Capture the cell that displays the provided text and extract its (X, Y) central coordinate. 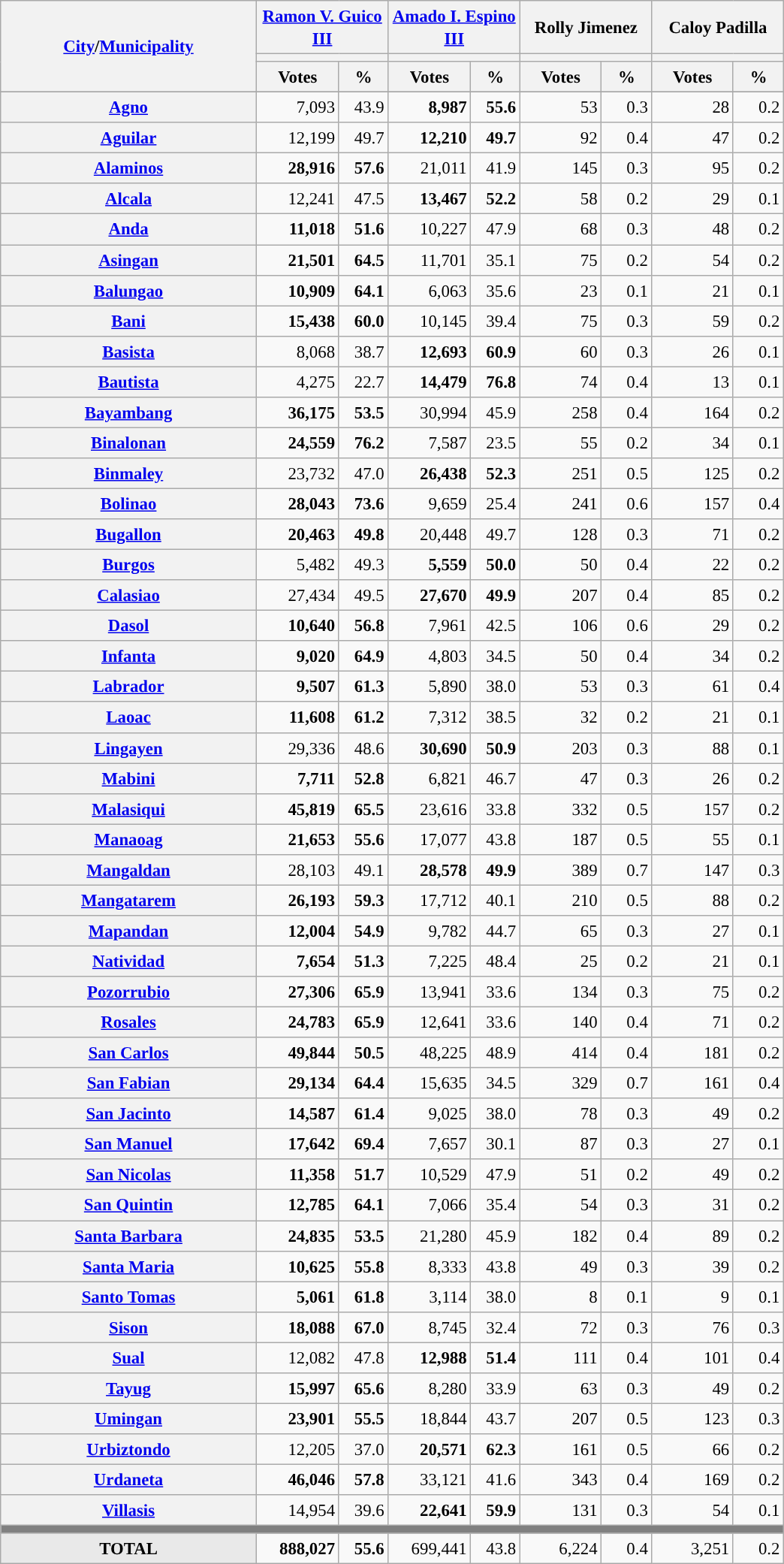
14,587 (297, 1113)
48.9 (496, 1053)
Alcala (129, 198)
50.5 (363, 1053)
6,224 (561, 1549)
8,745 (430, 1327)
9 (692, 1297)
45,819 (297, 808)
7,312 (430, 718)
123 (692, 1418)
67.0 (363, 1327)
12,205 (297, 1450)
Santa Barbara (129, 1236)
Bugallon (129, 535)
33.9 (496, 1388)
329 (561, 1083)
36,175 (297, 413)
Bayambang (129, 413)
7,066 (430, 1205)
39.4 (496, 322)
128 (561, 535)
Agno (129, 108)
332 (561, 808)
Urdaneta (129, 1480)
22 (692, 565)
39 (692, 1267)
65 (561, 931)
258 (561, 413)
49.8 (363, 535)
35.4 (496, 1205)
7,654 (297, 962)
27,434 (297, 595)
131 (561, 1510)
7,961 (430, 627)
58 (561, 198)
20,463 (297, 535)
30.1 (496, 1145)
10,529 (430, 1175)
12,988 (430, 1358)
52.8 (363, 778)
47.0 (363, 473)
4,803 (430, 657)
10,227 (430, 230)
48.4 (496, 962)
62.3 (496, 1450)
Amado I. Espino III (454, 27)
89 (692, 1236)
Bolinao (129, 503)
64.4 (363, 1083)
78 (561, 1113)
Anda (129, 230)
Laoac (129, 718)
3,114 (430, 1297)
61.3 (363, 687)
Natividad (129, 962)
7,093 (297, 108)
30,994 (430, 413)
57.8 (363, 1480)
26,438 (430, 473)
Infanta (129, 657)
61 (692, 687)
Alaminos (129, 168)
140 (561, 1023)
47.5 (363, 198)
85 (692, 595)
147 (692, 870)
32 (561, 718)
11,608 (297, 718)
187 (561, 840)
30,690 (430, 748)
Balungao (129, 290)
23,901 (297, 1418)
46.7 (496, 778)
8 (561, 1297)
Santo Tomas (129, 1297)
76 (692, 1327)
61.8 (363, 1297)
61.2 (363, 718)
Rolly Jimenez (586, 27)
10,909 (297, 290)
56.8 (363, 627)
37.0 (363, 1450)
38.7 (363, 352)
63 (561, 1388)
12,210 (430, 138)
134 (561, 992)
414 (561, 1053)
20,571 (430, 1450)
Malasiqui (129, 808)
69.4 (363, 1145)
Mapandan (129, 931)
49,844 (297, 1053)
41.6 (496, 1480)
241 (561, 503)
Burgos (129, 565)
Bautista (129, 382)
31 (692, 1205)
8,333 (430, 1267)
San Carlos (129, 1053)
60.9 (496, 352)
Lingayen (129, 748)
203 (561, 748)
Basista (129, 352)
33,121 (430, 1480)
24,783 (297, 1023)
32.4 (496, 1327)
47.8 (363, 1358)
29,134 (297, 1083)
4,275 (297, 382)
33.8 (496, 808)
11,358 (297, 1175)
17,077 (430, 840)
22,641 (430, 1510)
21,653 (297, 840)
9,020 (297, 657)
Calasiao (129, 595)
66 (692, 1450)
28,043 (297, 503)
87 (561, 1145)
389 (561, 870)
41.9 (496, 168)
343 (561, 1480)
23,732 (297, 473)
Sual (129, 1358)
28 (692, 108)
48,225 (430, 1053)
52.2 (496, 198)
Labrador (129, 687)
Dasol (129, 627)
25.4 (496, 503)
95 (692, 168)
50.9 (496, 748)
TOTAL (129, 1549)
101 (692, 1358)
24,559 (297, 443)
181 (692, 1053)
888,027 (297, 1549)
35.6 (496, 290)
64.9 (363, 657)
8,280 (430, 1388)
12,082 (297, 1358)
92 (561, 138)
25 (561, 962)
50.0 (496, 565)
21,011 (430, 168)
14,954 (297, 1510)
5,890 (430, 687)
43.7 (496, 1418)
46,046 (297, 1480)
210 (561, 900)
28,916 (297, 168)
21,501 (297, 260)
42.5 (496, 627)
Bani (129, 322)
26,193 (297, 900)
12,641 (430, 1023)
San Fabian (129, 1083)
38.5 (496, 718)
Umingan (129, 1418)
15,997 (297, 1388)
48 (692, 230)
Binmaley (129, 473)
28,103 (297, 870)
64.5 (363, 260)
5,482 (297, 565)
Tayug (129, 1388)
9,507 (297, 687)
49.1 (363, 870)
17,642 (297, 1145)
12,004 (297, 931)
3,251 (692, 1549)
Mangaldan (129, 870)
59.9 (496, 1510)
28,578 (430, 870)
Santa Maria (129, 1267)
27,306 (297, 992)
18,088 (297, 1327)
65.6 (363, 1388)
Rosales (129, 1023)
51 (561, 1175)
13 (692, 382)
13,941 (430, 992)
7,587 (430, 443)
Mabini (129, 778)
9,025 (430, 1113)
39.6 (363, 1510)
15,635 (430, 1083)
13,467 (430, 198)
Sison (129, 1327)
23.5 (496, 443)
Mangatarem (129, 900)
7,711 (297, 778)
57.6 (363, 168)
52.3 (496, 473)
145 (561, 168)
15,438 (297, 322)
27,670 (430, 595)
60.0 (363, 322)
23,616 (430, 808)
Urbiztondo (129, 1450)
182 (561, 1236)
72 (561, 1327)
11,701 (430, 260)
Pozorrubio (129, 992)
18,844 (430, 1418)
7,657 (430, 1145)
24,835 (297, 1236)
6,821 (430, 778)
40.1 (496, 900)
59.3 (363, 900)
21,280 (430, 1236)
12,693 (430, 352)
68 (561, 230)
9,782 (430, 931)
43.9 (363, 108)
164 (692, 413)
55.5 (363, 1418)
20,448 (430, 535)
61.4 (363, 1113)
10,145 (430, 322)
76.2 (363, 443)
49.3 (363, 565)
12,199 (297, 138)
San Jacinto (129, 1113)
49.5 (363, 595)
Binalonan (129, 443)
65.5 (363, 808)
74 (561, 382)
73.6 (363, 503)
Manaoag (129, 840)
17,712 (430, 900)
San Manuel (129, 1145)
Aguilar (129, 138)
44.7 (496, 931)
City/Municipality (129, 47)
60 (561, 352)
10,640 (297, 627)
Asingan (129, 260)
11,018 (297, 230)
Ramon V. Guico III (322, 27)
12,785 (297, 1205)
7,225 (430, 962)
Caloy Padilla (718, 27)
9,659 (430, 503)
14,479 (430, 382)
125 (692, 473)
54.9 (363, 931)
29,336 (297, 748)
76.8 (496, 382)
111 (561, 1358)
5,061 (297, 1297)
5,559 (430, 565)
23 (561, 290)
51.6 (363, 230)
51.4 (496, 1358)
169 (692, 1480)
59 (692, 322)
8,987 (430, 108)
6,063 (430, 290)
106 (561, 627)
699,441 (430, 1549)
San Quintin (129, 1205)
10,625 (297, 1267)
Villasis (129, 1510)
22.7 (363, 382)
35.1 (496, 260)
San Nicolas (129, 1175)
8,068 (297, 352)
55.8 (363, 1267)
12,241 (297, 198)
51.7 (363, 1175)
251 (561, 473)
48.6 (363, 748)
51.3 (363, 962)
